Pinpoint the cell where the given text exists, returning its [X, Y] midpoint coordinate. 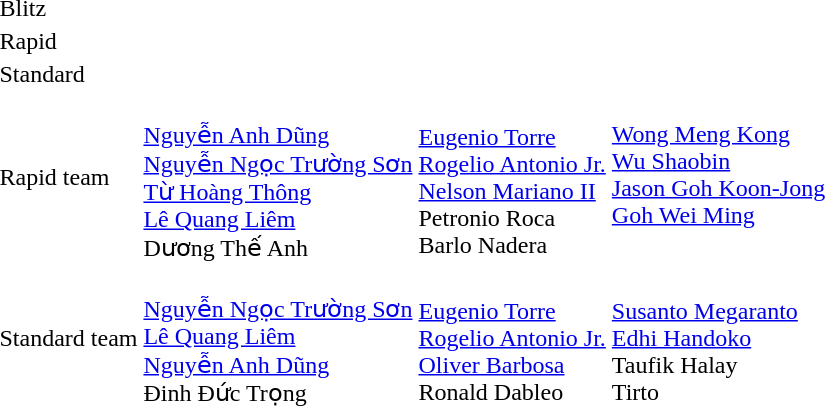
Eugenio Torre Rogelio Antonio Jr. Nelson Mariano II Petronio Roca Barlo Nadera [512, 178]
Nguyễn Anh Dũng Nguyễn Ngọc Trường Sơn Từ Hoàng Thông Lê Quang Liêm Dương Thế Anh [278, 178]
